Search for the cell housing the specified text and yield its (x, y) center coordinate. 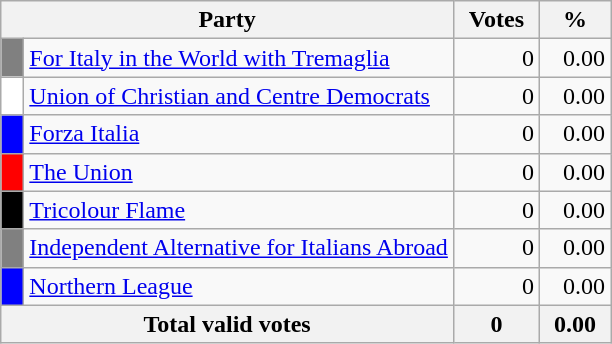
Union of Christian and Centre Democrats (239, 96)
Northern League (239, 286)
Votes (496, 20)
Tricolour Flame (239, 210)
% (574, 20)
For Italy in the World with Tremaglia (239, 58)
Forza Italia (239, 134)
The Union (239, 172)
Party (228, 20)
Independent Alternative for Italians Abroad (239, 248)
Total valid votes (228, 324)
